Output the [X, Y] coordinate of the center of the cell containing the given text.  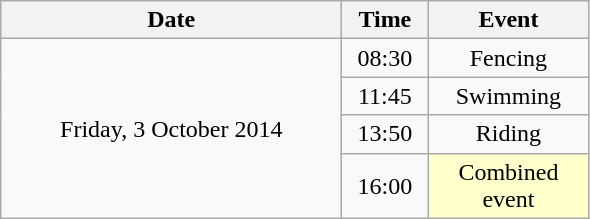
Combined event [508, 186]
Riding [508, 134]
13:50 [385, 134]
11:45 [385, 96]
Time [385, 20]
Event [508, 20]
Friday, 3 October 2014 [172, 128]
08:30 [385, 58]
Fencing [508, 58]
Date [172, 20]
Swimming [508, 96]
16:00 [385, 186]
